From the cell containing the given text, extract its center point as (x, y) coordinate. 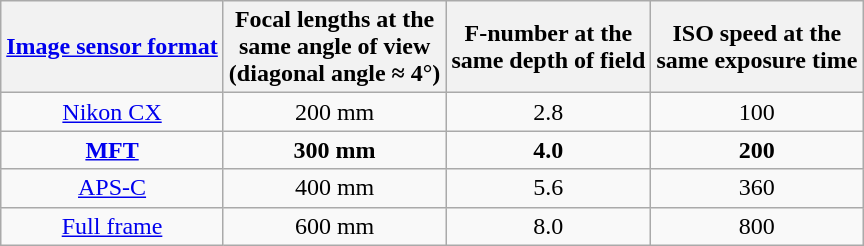
200 mm (334, 112)
Full frame (112, 226)
400 mm (334, 188)
100 (757, 112)
Nikon CX (112, 112)
Focal lengths at thesame angle of view(diagonal angle ≈ 4°) (334, 47)
300 mm (334, 150)
5.6 (548, 188)
8.0 (548, 226)
Image sensor format (112, 47)
800 (757, 226)
200 (757, 150)
4.0 (548, 150)
600 mm (334, 226)
MFT (112, 150)
2.8 (548, 112)
360 (757, 188)
APS-C (112, 188)
ISO speed at thesame exposure time (757, 47)
F-number at thesame depth of field (548, 47)
